Determine the (X, Y) coordinate at the center of the cell enclosing the given text.  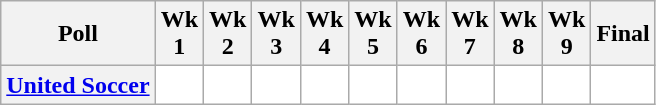
Poll (78, 34)
Final (623, 34)
Wk8 (518, 34)
Wk4 (324, 34)
Wk1 (179, 34)
Wk3 (276, 34)
Wk7 (470, 34)
Wk6 (421, 34)
United Soccer (78, 85)
Wk5 (373, 34)
Wk9 (566, 34)
Wk2 (228, 34)
